From the cell containing the given text, extract its center point as [x, y] coordinate. 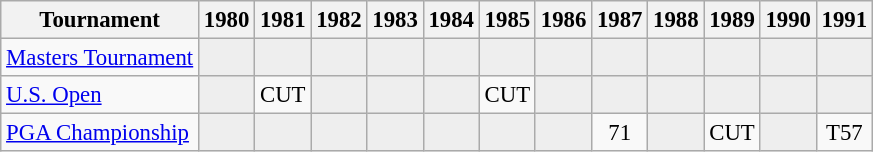
1981 [283, 20]
71 [620, 133]
1989 [732, 20]
1987 [620, 20]
1988 [676, 20]
1982 [339, 20]
T57 [844, 133]
1990 [788, 20]
U.S. Open [100, 95]
Tournament [100, 20]
1980 [227, 20]
Masters Tournament [100, 58]
1984 [451, 20]
1991 [844, 20]
1986 [563, 20]
1983 [395, 20]
1985 [507, 20]
PGA Championship [100, 133]
